Find where the given text appears and provide that cell's center as [x, y] coordinate. 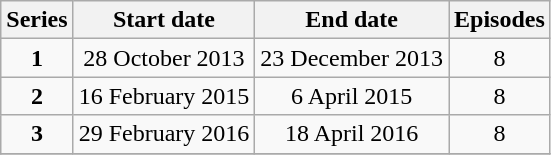
Start date [164, 20]
16 February 2015 [164, 96]
28 October 2013 [164, 58]
18 April 2016 [352, 134]
Episodes [499, 20]
End date [352, 20]
6 April 2015 [352, 96]
3 [37, 134]
2 [37, 96]
23 December 2013 [352, 58]
Series [37, 20]
1 [37, 58]
29 February 2016 [164, 134]
